Locate the cell with the specified text and output its [x, y] center coordinate. 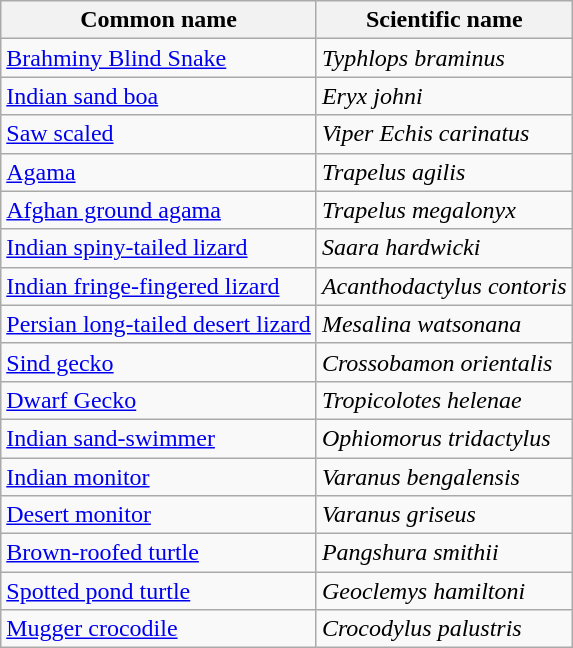
Typhlops braminus [444, 58]
Mesalina watsonana [444, 324]
Crossobamon orientalis [444, 362]
Eryx johni [444, 96]
Ophiomorus tridactylus [444, 438]
Indian fringe-fingered lizard [159, 286]
Dwarf Gecko [159, 400]
Spotted pond turtle [159, 591]
Trapelus megalonyx [444, 210]
Afghan ground agama [159, 210]
Mugger crocodile [159, 629]
Tropicolotes helenae [444, 400]
Crocodylus palustris [444, 629]
Viper Echis carinatus [444, 134]
Common name [159, 20]
Desert monitor [159, 515]
Indian spiny-tailed lizard [159, 248]
Geoclemys hamiltoni [444, 591]
Brahminy Blind Snake [159, 58]
Sind gecko [159, 362]
Scientific name [444, 20]
Varanus griseus [444, 515]
Trapelus agilis [444, 172]
Agama [159, 172]
Varanus bengalensis [444, 477]
Indian monitor [159, 477]
Persian long-tailed desert lizard [159, 324]
Pangshura smithii [444, 553]
Acanthodactylus contoris [444, 286]
Indian sand-swimmer [159, 438]
Saara hardwicki [444, 248]
Indian sand boa [159, 96]
Brown-roofed turtle [159, 553]
Saw scaled [159, 134]
